From the cell containing the given text, extract its center point as [X, Y] coordinate. 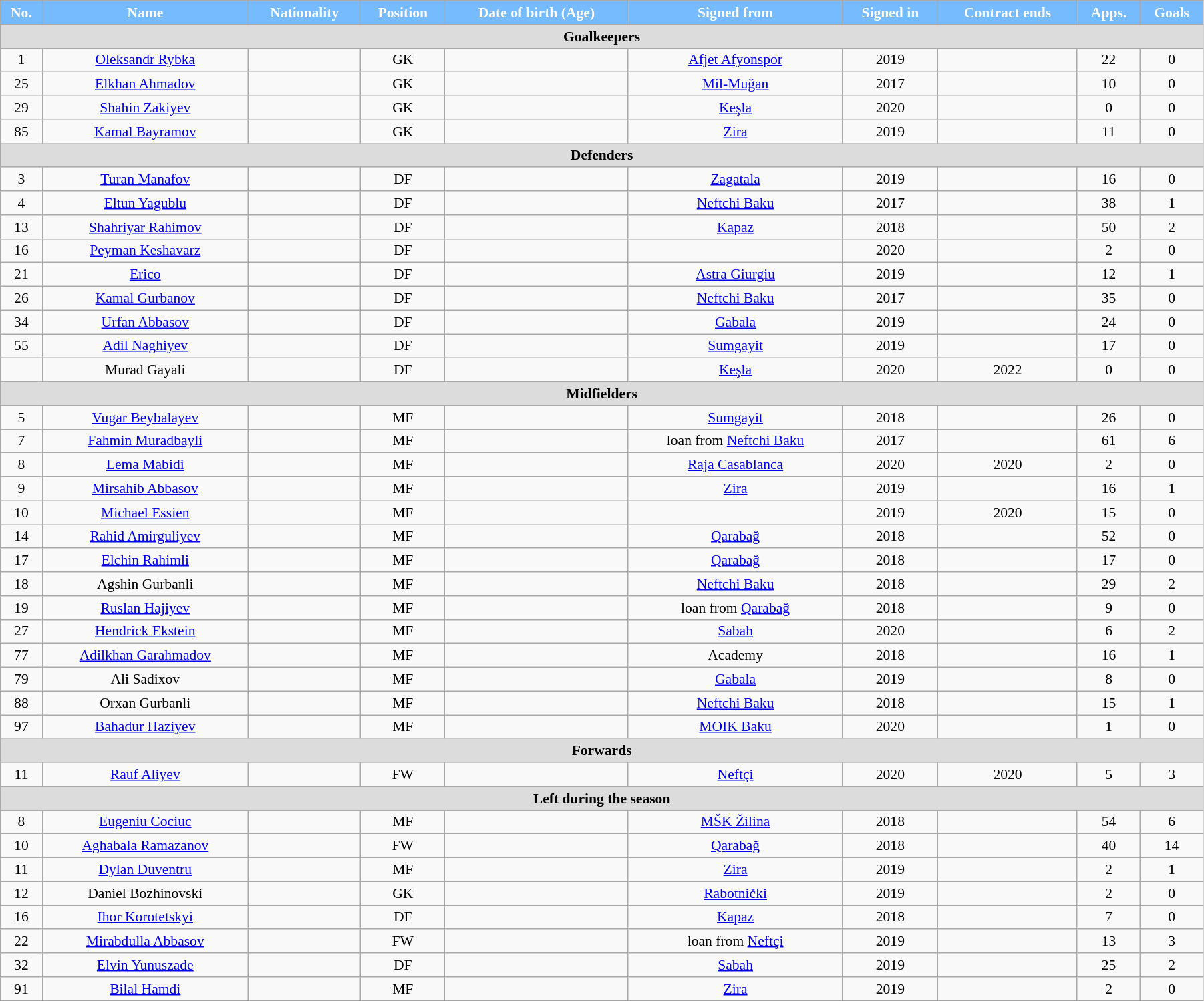
Ali Sadixov [145, 680]
Rabotnički [735, 893]
Contract ends [1008, 13]
Adilkhan Garahmadov [145, 656]
Erico [145, 275]
34 [21, 322]
Signed in [890, 13]
Raja Casablanca [735, 465]
Eugeniu Cociuc [145, 822]
61 [1108, 441]
Murad Gayali [145, 370]
40 [1108, 846]
Elkhan Ahmadov [145, 84]
50 [1108, 227]
Hendrick Ekstein [145, 631]
Shahin Zakiyev [145, 108]
Mil-Muğan [735, 84]
Forwards [602, 751]
Ruslan Hajiyev [145, 608]
Midfielders [602, 394]
Shahriyar Rahimov [145, 227]
85 [21, 132]
Peyman Keshavarz [145, 251]
55 [21, 346]
24 [1108, 322]
21 [21, 275]
Mirabdulla Abbasov [145, 942]
Rahid Amirguliyev [145, 537]
Goalkeepers [602, 37]
Bahadur Haziyev [145, 727]
MOIK Baku [735, 727]
Daniel Bozhinovski [145, 893]
91 [21, 989]
Aghabala Ramazanov [145, 846]
18 [21, 584]
Michael Essien [145, 513]
Left during the season [602, 799]
79 [21, 680]
Name [145, 13]
MŠK Žilina [735, 822]
Neftçi [735, 774]
Vugar Beybalayev [145, 418]
Astra Giurgiu [735, 275]
Position [403, 13]
Academy [735, 656]
loan from Neftchi Baku [735, 441]
4 [21, 203]
loan from Qarabağ [735, 608]
Date of birth (Age) [537, 13]
Nationality [304, 13]
Kamal Gurbanov [145, 299]
Afjet Afyonspor [735, 60]
Orxan Gurbanli [145, 703]
Defenders [602, 156]
Kamal Bayramov [145, 132]
Adil Naghiyev [145, 346]
Elchin Rahimli [145, 561]
Oleksandr Rybka [145, 60]
loan from Neftçi [735, 942]
77 [21, 656]
Elvin Yunuszade [145, 965]
Mirsahib Abbasov [145, 489]
Turan Manafov [145, 180]
88 [21, 703]
2022 [1008, 370]
Goals [1172, 13]
Rauf Aliyev [145, 774]
Ihor Korotetskyi [145, 917]
Urfan Abbasov [145, 322]
Signed from [735, 13]
Eltun Yagublu [145, 203]
No. [21, 13]
35 [1108, 299]
19 [21, 608]
38 [1108, 203]
27 [21, 631]
Fahmin Muradbayli [145, 441]
Dylan Duventru [145, 870]
Agshin Gurbanli [145, 584]
Bilal Hamdi [145, 989]
97 [21, 727]
52 [1108, 537]
Apps. [1108, 13]
Lema Mabidi [145, 465]
54 [1108, 822]
Zagatala [735, 180]
32 [21, 965]
